For the text-containing cell, return its midpoint in [X, Y] coordinate format. 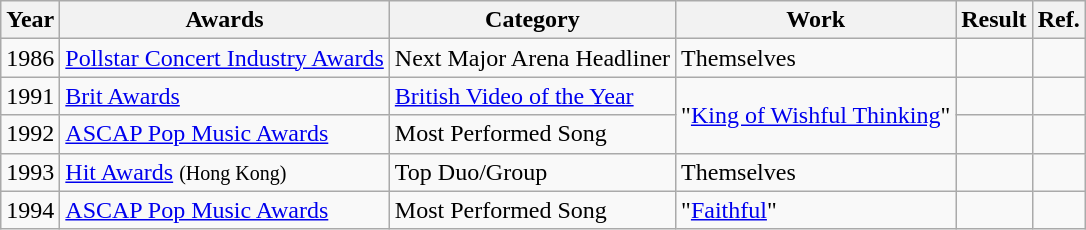
Year [30, 20]
Result [994, 20]
"Faithful" [816, 210]
Brit Awards [224, 96]
British Video of the Year [532, 96]
1986 [30, 58]
Hit Awards (Hong Kong) [224, 172]
Next Major Arena Headliner [532, 58]
Awards [224, 20]
1992 [30, 134]
Pollstar Concert Industry Awards [224, 58]
1991 [30, 96]
Work [816, 20]
1993 [30, 172]
Top Duo/Group [532, 172]
"King of Wishful Thinking" [816, 115]
Ref. [1058, 20]
1994 [30, 210]
Category [532, 20]
